For the text-containing cell, return its midpoint in (x, y) coordinate format. 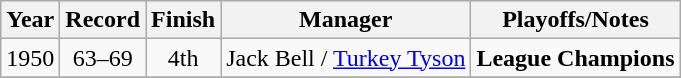
Playoffs/Notes (576, 20)
League Champions (576, 58)
Jack Bell / Turkey Tyson (346, 58)
1950 (30, 58)
Manager (346, 20)
63–69 (103, 58)
4th (184, 58)
Year (30, 20)
Finish (184, 20)
Record (103, 20)
